From the cell containing the given text, extract its center point as (x, y) coordinate. 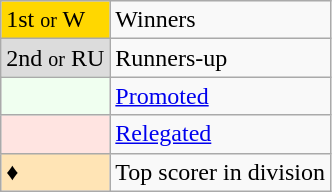
Winners (220, 20)
Relegated (220, 134)
Top scorer in division (220, 172)
2nd or RU (56, 58)
Runners-up (220, 58)
♦ (56, 172)
Promoted (220, 96)
1st or W (56, 20)
